Detect which cell encompasses the target text, then output its (x, y) center coordinate. 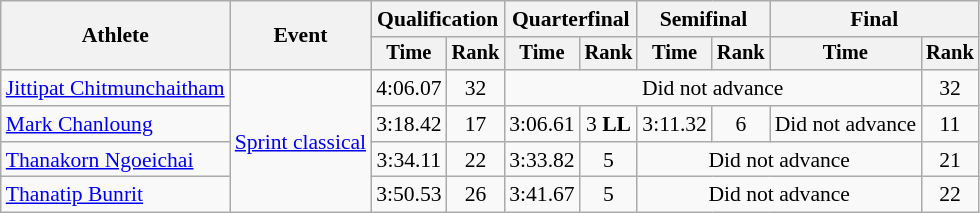
3:06.61 (542, 124)
Qualification (438, 19)
Sprint classical (300, 141)
3:34.11 (408, 160)
3:33.82 (542, 160)
3:41.67 (542, 195)
Thanatip Bunrit (116, 195)
Jittipat Chitmunchaitham (116, 88)
3:18.42 (408, 124)
26 (476, 195)
17 (476, 124)
Thanakorn Ngoeichai (116, 160)
11 (950, 124)
3:50.53 (408, 195)
Event (300, 36)
Final (874, 19)
Quarterfinal (570, 19)
21 (950, 160)
Athlete (116, 36)
Mark Chanloung (116, 124)
6 (741, 124)
4:06.07 (408, 88)
Semifinal (703, 19)
3:11.32 (674, 124)
3 LL (609, 124)
